Determine the (x, y) coordinate at the center of the cell enclosing the given text.  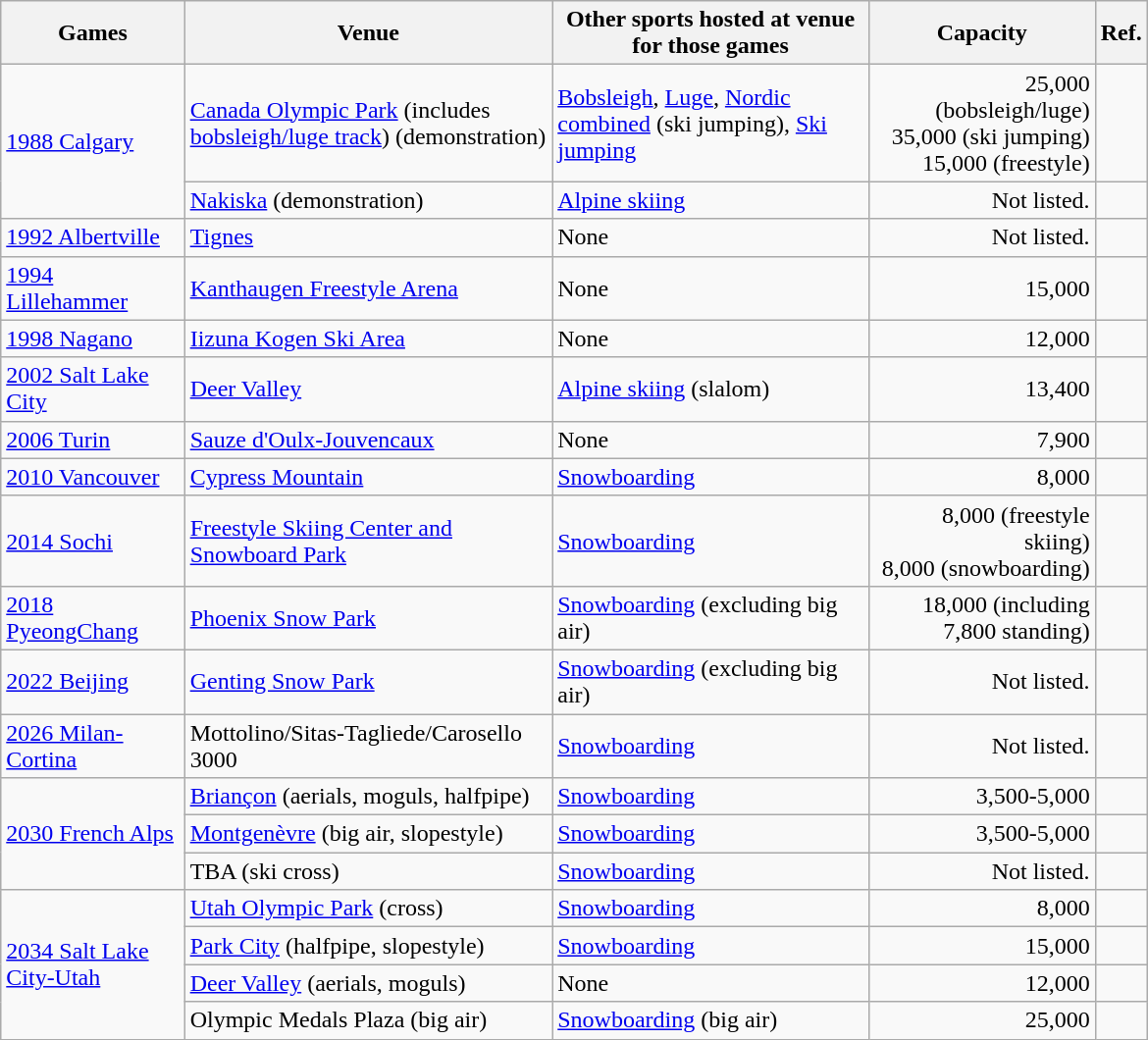
Mottolino/Sitas-Tagliede/Carosello 3000 (369, 746)
Capacity (981, 33)
Nakiska (demonstration) (369, 200)
Genting Snow Park (369, 681)
Briançon (aerials, moguls, halfpipe) (369, 797)
Freestyle Skiing Center and Snowboard Park (369, 541)
Ref. (1121, 33)
25,000 (981, 1020)
Deer Valley (aerials, moguls) (369, 983)
Kanthaugen Freestyle Arena (369, 288)
2006 Turin (92, 440)
2002 Salt Lake City (92, 389)
Utah Olympic Park (cross) (369, 909)
Snowboarding (big air) (710, 1020)
Alpine skiing (710, 200)
1992 Albertville (92, 237)
Sauze d'Oulx-Jouvencaux (369, 440)
2034 Salt Lake City-Utah (92, 964)
1998 Nagano (92, 338)
2014 Sochi (92, 541)
Alpine skiing (slalom) (710, 389)
Phoenix Snow Park (369, 618)
Canada Olympic Park (includes bobsleigh/luge track) (demonstration) (369, 124)
13,400 (981, 389)
2018 PyeongChang (92, 618)
25,000 (bobsleigh/luge)35,000 (ski jumping)15,000 (freestyle) (981, 124)
1994 Lillehammer (92, 288)
Games (92, 33)
2030 French Alps (92, 834)
Montgenèvre (big air, slopestyle) (369, 834)
8,000 (freestyle skiing)8,000 (snowboarding) (981, 541)
Bobsleigh, Luge, Nordic combined (ski jumping), Ski jumping (710, 124)
Venue (369, 33)
18,000 (including 7,800 standing) (981, 618)
Deer Valley (369, 389)
1988 Calgary (92, 141)
Other sports hosted at venue for those games (710, 33)
2022 Beijing (92, 681)
Park City (halfpipe, slopestyle) (369, 946)
Olympic Medals Plaza (big air) (369, 1020)
Tignes (369, 237)
Cypress Mountain (369, 477)
2026 Milan-Cortina (92, 746)
7,900 (981, 440)
Iizuna Kogen Ski Area (369, 338)
2010 Vancouver (92, 477)
TBA (ski cross) (369, 871)
